Find where the given text appears and provide that cell's center as [X, Y] coordinate. 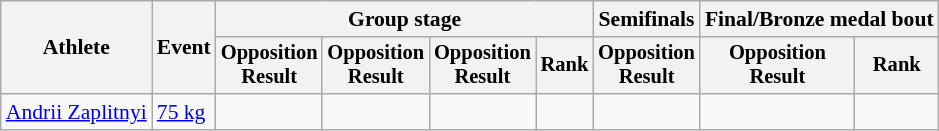
Athlete [76, 48]
Andrii Zaplitnyi [76, 112]
Semifinals [646, 19]
Event [184, 48]
Group stage [404, 19]
75 kg [184, 112]
Final/Bronze medal bout [820, 19]
